Detect which cell encompasses the target text, then output its [X, Y] center coordinate. 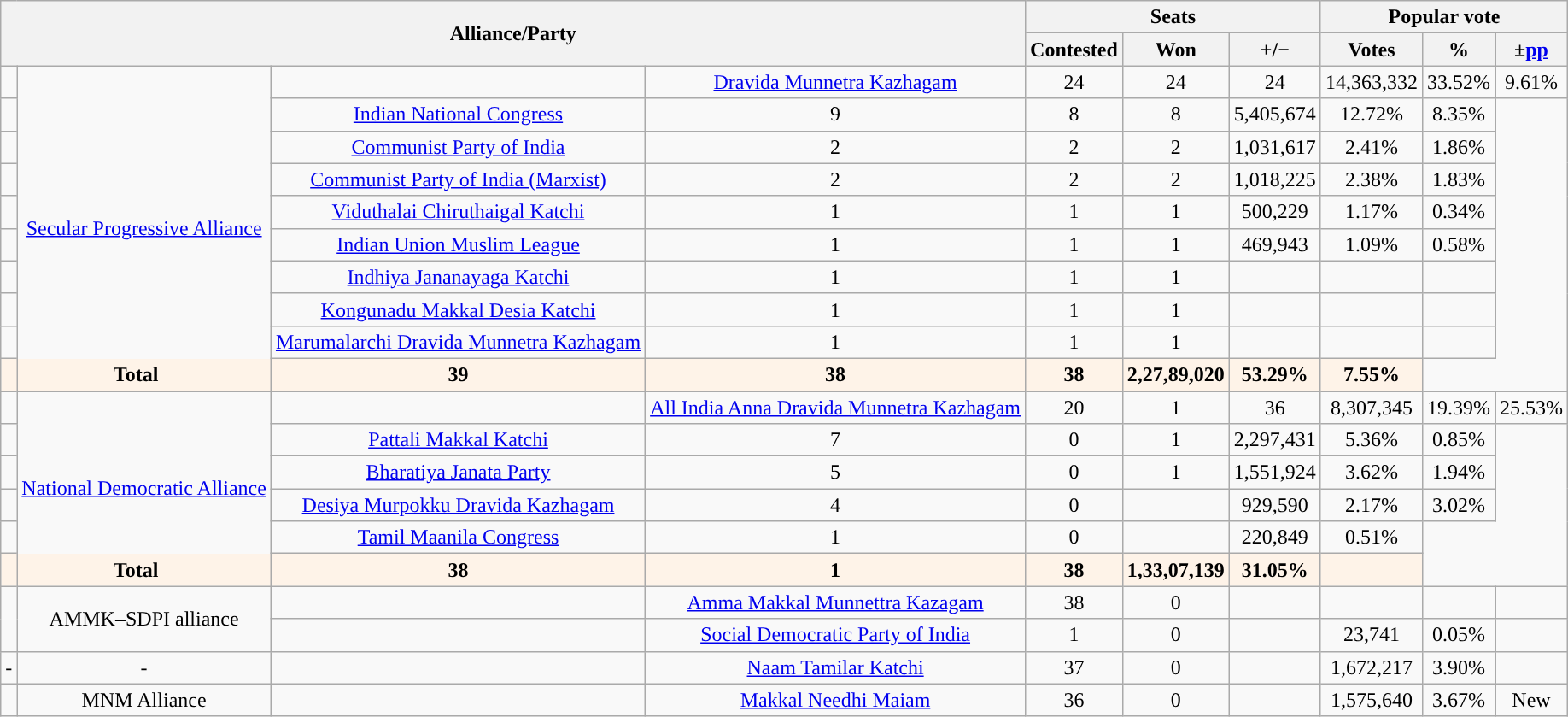
2.17% [1372, 505]
469,943 [1274, 244]
Tamil Maanila Congress [458, 538]
Naam Tamilar Katchi [835, 667]
1.83% [1459, 179]
2.38% [1372, 179]
4 [835, 505]
±pp [1530, 50]
7 [835, 440]
1,551,924 [1274, 473]
25.53% [1530, 408]
0.58% [1459, 244]
7.55% [1372, 374]
Dravida Munnetra Kazhagam [835, 82]
5 [835, 473]
Won [1175, 50]
3.67% [1459, 700]
14,363,332 [1372, 82]
31.05% [1274, 570]
9 [835, 115]
3.62% [1372, 473]
+/− [1274, 50]
1.09% [1372, 244]
Viduthalai Chiruthaigal Katchi [458, 212]
1,018,225 [1274, 179]
19.39% [1459, 408]
0.85% [1459, 440]
1,575,640 [1372, 700]
MNM Alliance [144, 700]
Seats [1173, 17]
5,405,674 [1274, 115]
Communist Party of India [458, 147]
New [1530, 700]
Secular Progressive Alliance [144, 229]
Desiya Murpokku Dravida Kazhagam [458, 505]
Communist Party of India (Marxist) [458, 179]
0.34% [1459, 212]
Bharatiya Janata Party [458, 473]
2,27,89,020 [1175, 374]
1,031,617 [1274, 147]
0.51% [1372, 538]
500,229 [1274, 212]
Indian National Congress [458, 115]
23,741 [1372, 635]
1.94% [1459, 473]
12.72% [1372, 115]
1.17% [1372, 212]
9.61% [1530, 82]
220,849 [1274, 538]
1.86% [1459, 147]
929,590 [1274, 505]
National Democratic Alliance [144, 489]
Contested [1074, 50]
Indhiya Jananayaga Katchi [458, 277]
Kongunadu Makkal Desia Katchi [458, 309]
1,33,07,139 [1175, 570]
Social Democratic Party of India [835, 635]
Indian Union Muslim League [458, 244]
Pattali Makkal Katchi [458, 440]
% [1459, 50]
20 [1074, 408]
8,307,345 [1372, 408]
Votes [1372, 50]
1,672,217 [1372, 667]
5.36% [1372, 440]
3.90% [1459, 667]
Marumalarchi Dravida Munnetra Kazhagam [458, 342]
Alliance/Party [513, 33]
2,297,431 [1274, 440]
Popular vote [1443, 17]
37 [1074, 667]
8.35% [1459, 115]
Makkal Needhi Maiam [835, 700]
0.05% [1459, 635]
AMMK–SDPI alliance [144, 619]
53.29% [1274, 374]
33.52% [1459, 82]
2.41% [1372, 147]
All India Anna Dravida Munnetra Kazhagam [835, 408]
39 [458, 374]
3.02% [1459, 505]
Amma Makkal Munnettra Kazagam [835, 602]
